Find where the given text appears and provide that cell's center as [X, Y] coordinate. 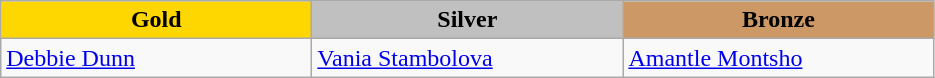
Vania Stambolova [468, 58]
Debbie Dunn [156, 58]
Bronze [778, 20]
Amantle Montsho [778, 58]
Gold [156, 20]
Silver [468, 20]
